Determine the [X, Y] coordinate at the center of the cell enclosing the given text.  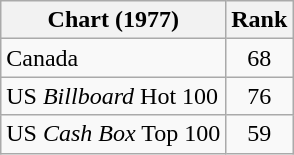
59 [260, 134]
Chart (1977) [114, 20]
Rank [260, 20]
76 [260, 96]
68 [260, 58]
US Billboard Hot 100 [114, 96]
US Cash Box Top 100 [114, 134]
Canada [114, 58]
